Detect which cell encompasses the target text, then output its [x, y] center coordinate. 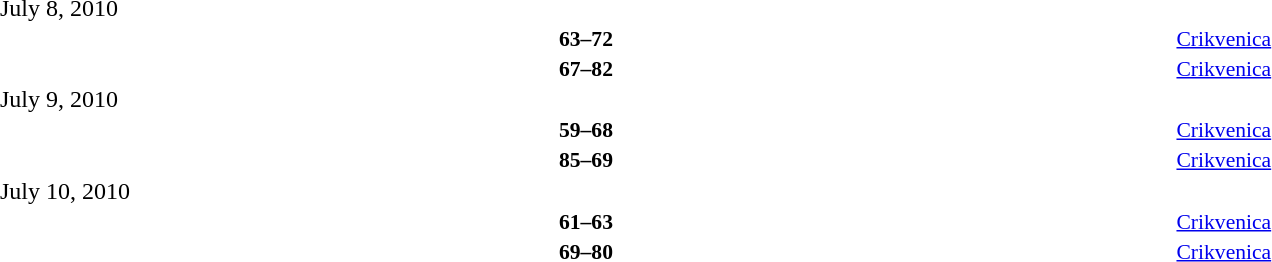
59–68 [586, 130]
61–63 [586, 222]
63–72 [586, 38]
85–69 [586, 160]
67–82 [586, 68]
